Output the [x, y] coordinate of the center of the cell containing the given text.  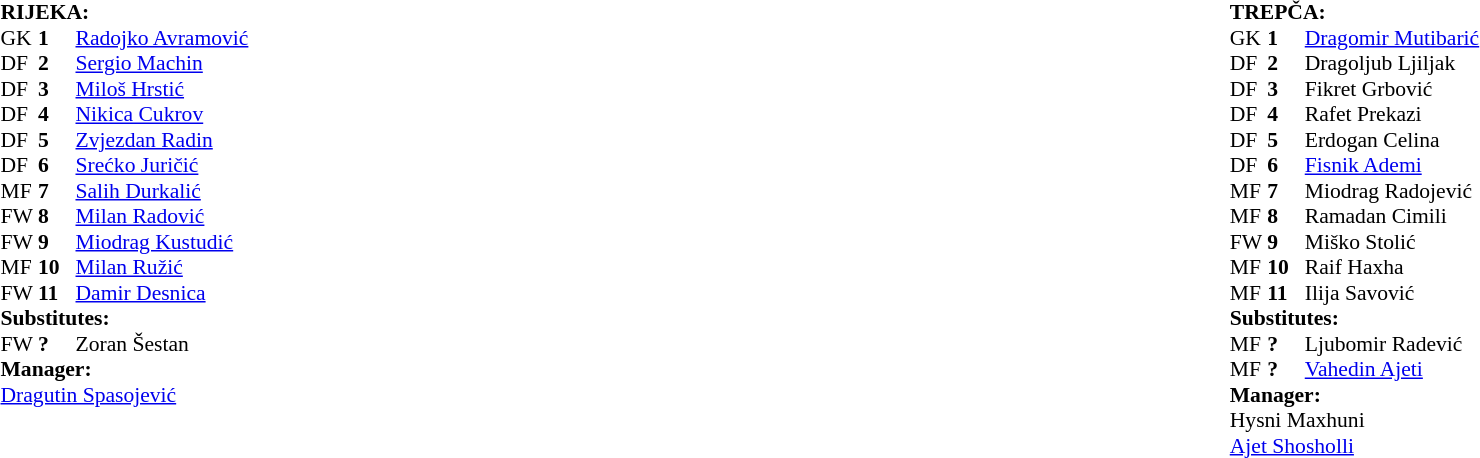
Sergio Machin [226, 63]
Zoran Šestan [226, 344]
Damir Desnica [226, 293]
Substitutes: [188, 319]
Nikica Cukrov [226, 115]
Milan Radović [226, 217]
Milan Ružić [226, 267]
Salih Durkalić [226, 191]
Srećko Juričić [226, 165]
Zvjezdan Radin [226, 140]
Radojko Avramović [226, 38]
Manager: [188, 369]
Miloš Hrstić [226, 89]
RIJEKA: [188, 13]
Miodrag Kustudić [226, 242]
Dragutin Spasojević [188, 395]
